From the cell containing the given text, extract its center point as [X, Y] coordinate. 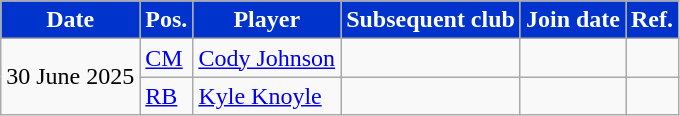
Player [267, 20]
Date [70, 20]
Join date [572, 20]
Subsequent club [431, 20]
Kyle Knoyle [267, 96]
Pos. [166, 20]
Cody Johnson [267, 58]
Ref. [652, 20]
30 June 2025 [70, 77]
CM [166, 58]
RB [166, 96]
